Extract the [x, y] coordinate from the center of the cell holding the provided text.  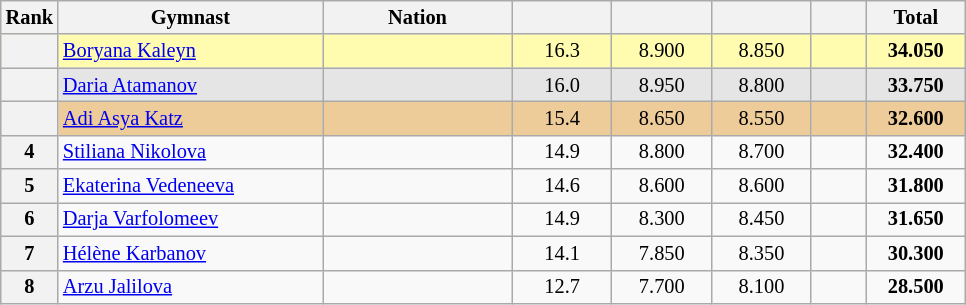
8 [30, 287]
12.7 [562, 287]
15.4 [562, 118]
Darja Varfolomeev [190, 219]
Total [916, 17]
Boryana Kaleyn [190, 51]
7.700 [662, 287]
28.500 [916, 287]
8.100 [762, 287]
30.300 [916, 253]
5 [30, 186]
8.650 [662, 118]
16.0 [562, 85]
8.900 [662, 51]
Adi Asya Katz [190, 118]
32.600 [916, 118]
Daria Atamanov [190, 85]
16.3 [562, 51]
Nation [418, 17]
Gymnast [190, 17]
8.850 [762, 51]
8.350 [762, 253]
Rank [30, 17]
34.050 [916, 51]
Ekaterina Vedeneeva [190, 186]
Arzu Jalilova [190, 287]
33.750 [916, 85]
8.300 [662, 219]
31.800 [916, 186]
8.450 [762, 219]
8.950 [662, 85]
14.6 [562, 186]
32.400 [916, 152]
Hélène Karbanov [190, 253]
8.550 [762, 118]
7 [30, 253]
Stiliana Nikolova [190, 152]
7.850 [662, 253]
8.700 [762, 152]
6 [30, 219]
14.1 [562, 253]
4 [30, 152]
31.650 [916, 219]
